Pinpoint the cell where the given text exists, returning its (x, y) midpoint coordinate. 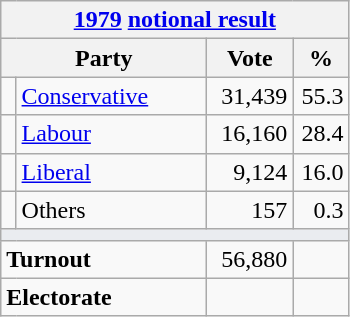
16,160 (250, 134)
9,124 (250, 172)
% (321, 58)
56,880 (250, 259)
16.0 (321, 172)
Labour (112, 134)
Conservative (112, 96)
157 (250, 210)
Electorate (104, 297)
0.3 (321, 210)
1979 notional result (175, 20)
Others (112, 210)
28.4 (321, 134)
55.3 (321, 96)
Vote (250, 58)
31,439 (250, 96)
Liberal (112, 172)
Party (104, 58)
Turnout (104, 259)
